Capture the cell that displays the provided text and extract its (x, y) central coordinate. 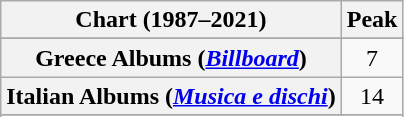
7 (372, 58)
14 (372, 96)
Italian Albums (Musica e dischi) (171, 96)
Greece Albums (Billboard) (171, 58)
Peak (372, 20)
Chart (1987–2021) (171, 20)
